Return [x, y] of the center of cell containing provided text 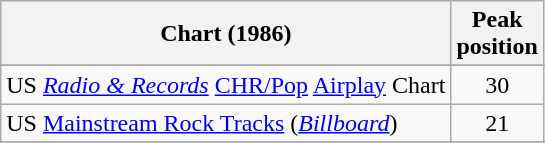
30 [497, 85]
Peakposition [497, 34]
Chart (1986) [226, 34]
US Mainstream Rock Tracks (Billboard) [226, 123]
US Radio & Records CHR/Pop Airplay Chart [226, 85]
21 [497, 123]
